For the text-containing cell, return its midpoint in [X, Y] coordinate format. 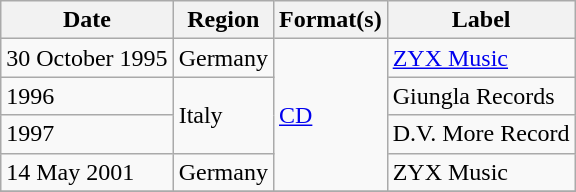
Label [481, 20]
CD [330, 115]
Date [87, 20]
Italy [223, 115]
14 May 2001 [87, 172]
D.V. More Record [481, 134]
30 October 1995 [87, 58]
Giungla Records [481, 96]
1996 [87, 96]
Region [223, 20]
1997 [87, 134]
Format(s) [330, 20]
